Return the (X, Y) coordinate for the center point of the cell that contains the specified text.  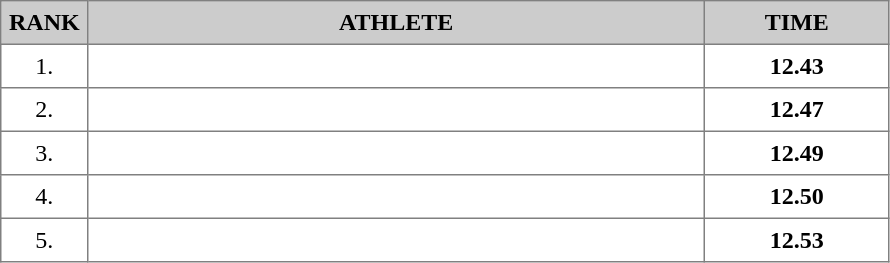
ATHLETE (396, 23)
1. (44, 66)
2. (44, 110)
RANK (44, 23)
12.50 (796, 197)
12.47 (796, 110)
3. (44, 153)
4. (44, 197)
12.53 (796, 240)
5. (44, 240)
12.49 (796, 153)
TIME (796, 23)
12.43 (796, 66)
